Provide the (X, Y) coordinate of the cell's center where the given text is located.  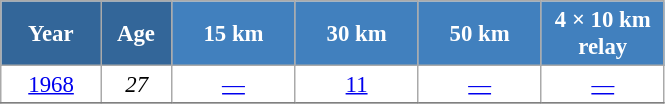
27 (136, 85)
1968 (52, 85)
30 km (356, 34)
4 × 10 km relay (602, 34)
50 km (480, 34)
11 (356, 85)
Age (136, 34)
15 km (234, 34)
Year (52, 34)
